Return (x, y) of the center of cell containing provided text 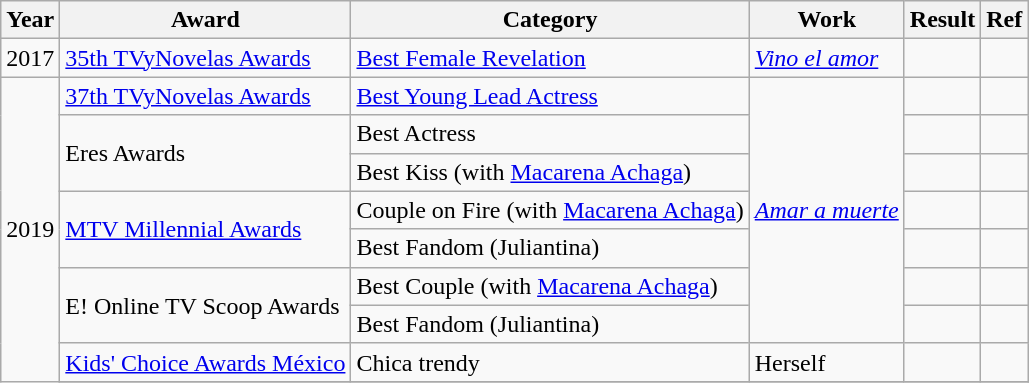
Chica trendy (550, 362)
37th TVyNovelas Awards (206, 96)
2019 (30, 229)
Kids' Choice Awards México (206, 362)
E! Online TV Scoop Awards (206, 305)
MTV Millennial Awards (206, 229)
Best Kiss (with Macarena Achaga) (550, 172)
Work (826, 20)
Result (942, 20)
35th TVyNovelas Awards (206, 58)
Award (206, 20)
Eres Awards (206, 153)
Best Young Lead Actress (550, 96)
Couple on Fire (with Macarena Achaga) (550, 210)
Herself (826, 362)
Year (30, 20)
Ref (1004, 20)
Vino el amor (826, 58)
Best Female Revelation (550, 58)
Best Actress (550, 134)
Amar a muerte (826, 210)
Best Couple (with Macarena Achaga) (550, 286)
2017 (30, 58)
Category (550, 20)
